Scan for the cell matching the given text and deliver its (x, y) coordinate at center. 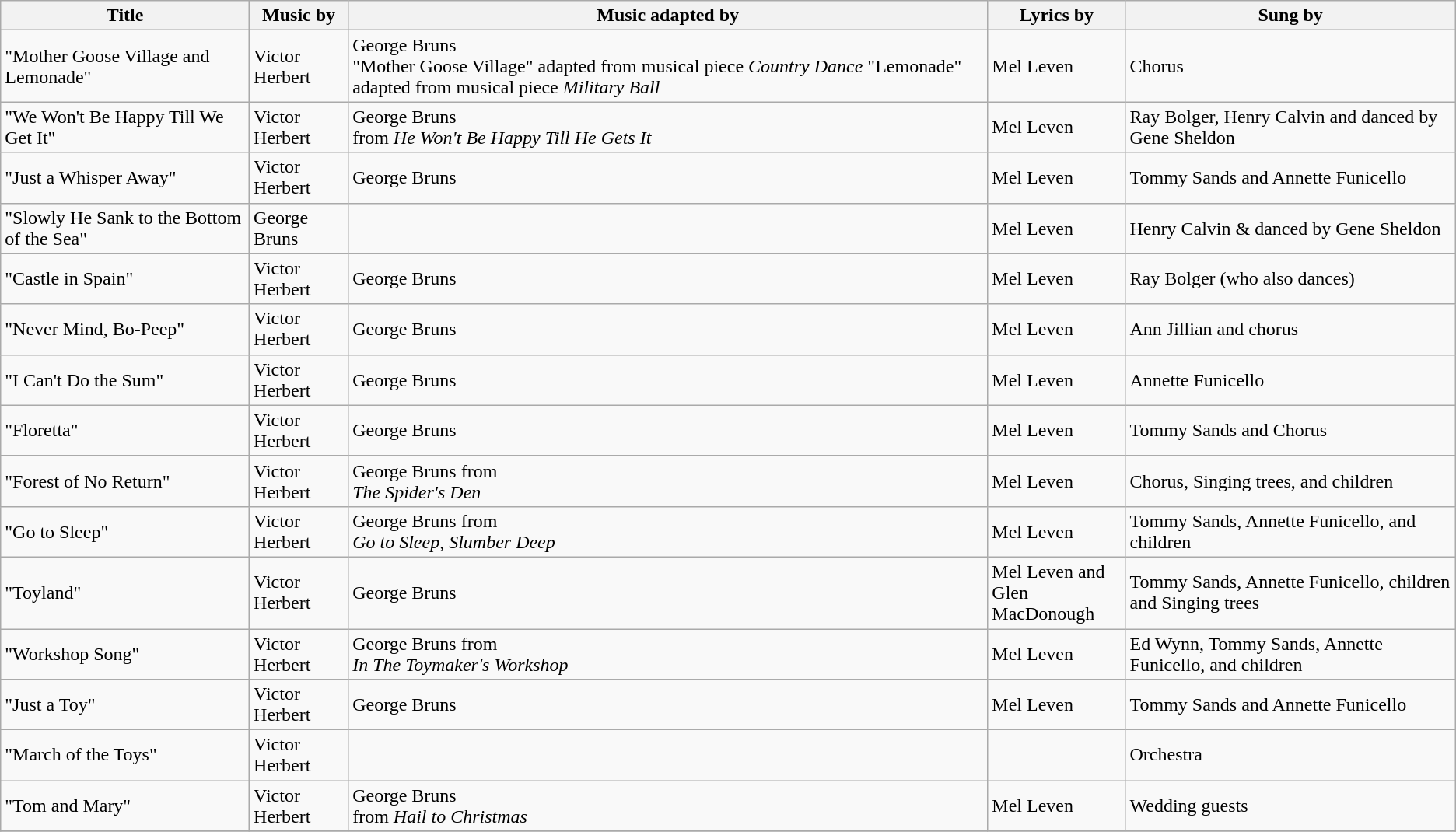
"Toyland" (125, 593)
Henry Calvin & danced by Gene Sheldon (1290, 229)
Music adapted by (668, 16)
"Just a Toy" (125, 704)
Music by (299, 16)
Sung by (1290, 16)
"March of the Toys" (125, 756)
George Brunsfrom Hail to Christmas (668, 806)
Annette Funicello (1290, 379)
Chorus (1290, 66)
Ray Bolger, Henry Calvin and danced by Gene Sheldon (1290, 128)
Tommy Sands, Annette Funicello, children and Singing trees (1290, 593)
"Slowly He Sank to the Bottom of the Sea" (125, 229)
Lyrics by (1056, 16)
Mel Leven andGlen MacDonough (1056, 593)
"Just a Whisper Away" (125, 177)
"Forest of No Return" (125, 481)
"Floretta" (125, 431)
George Bruns fromThe Spider's Den (668, 481)
"We Won't Be Happy Till We Get It" (125, 128)
Tommy Sands and Chorus (1290, 431)
Wedding guests (1290, 806)
Ann Jillian and chorus (1290, 330)
Ed Wynn, Tommy Sands, Annette Funicello, and children (1290, 653)
"I Can't Do the Sum" (125, 379)
George Bruns fromIn The Toymaker's Workshop (668, 653)
"Never Mind, Bo-Peep" (125, 330)
"Go to Sleep" (125, 532)
Tommy Sands, Annette Funicello, and children (1290, 532)
George Bruns from He Won't Be Happy Till He Gets It (668, 128)
"Tom and Mary" (125, 806)
Orchestra (1290, 756)
George Bruns"Mother Goose Village" adapted from musical piece Country Dance "Lemonade" adapted from musical piece Military Ball (668, 66)
"Mother Goose Village and Lemonade" (125, 66)
"Castle in Spain" (125, 278)
Ray Bolger (who also dances) (1290, 278)
Chorus, Singing trees, and children (1290, 481)
"Workshop Song" (125, 653)
Title (125, 16)
George Bruns fromGo to Sleep, Slumber Deep (668, 532)
